Return [X, Y] of the center of cell containing provided text 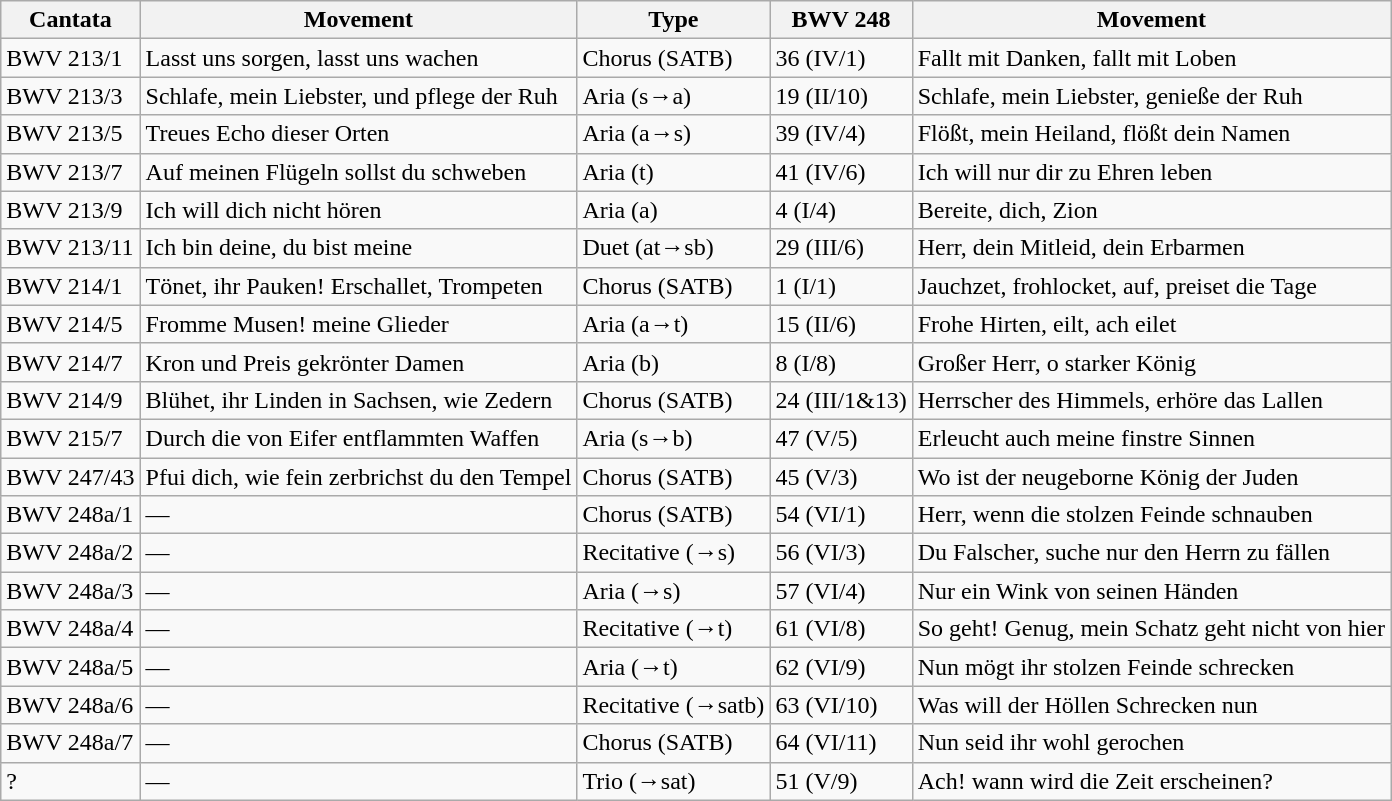
Pfui dich, wie fein zerbrichst du den Tempel [358, 477]
Bereite, dich, Zion [1151, 210]
BWV 248a/7 [70, 743]
Treues Echo dieser Orten [358, 134]
Type [674, 20]
BWV 213/9 [70, 210]
Schlafe, mein Liebster, genieße der Ruh [1151, 96]
Duet (at→sb) [674, 248]
Auf meinen Flügeln sollst du schweben [358, 172]
Kron und Preis gekrönter Damen [358, 362]
Jauchzet, frohlocket, auf, preiset die Tage [1151, 286]
41 (IV/6) [841, 172]
61 (VI/8) [841, 629]
Du Falscher, suche nur den Herrn zu fällen [1151, 553]
Nun seid ihr wohl gerochen [1151, 743]
4 (I/4) [841, 210]
45 (V/3) [841, 477]
BWV 214/9 [70, 400]
54 (VI/1) [841, 515]
BWV 214/5 [70, 324]
Großer Herr, o starker König [1151, 362]
BWV 214/7 [70, 362]
Aria (a→s) [674, 134]
Recitative (→satb) [674, 705]
BWV 213/5 [70, 134]
Durch die von Eifer entflammten Waffen [358, 438]
56 (VI/3) [841, 553]
Ich bin deine, du bist meine [358, 248]
Aria (→s) [674, 591]
Nun mögt ihr stolzen Feinde schrecken [1151, 667]
Was will der Höllen Schrecken nun [1151, 705]
Recitative (→s) [674, 553]
51 (V/9) [841, 781]
Nur ein Wink von seinen Händen [1151, 591]
19 (II/10) [841, 96]
Aria (→t) [674, 667]
Aria (s→a) [674, 96]
Flößt, mein Heiland, flößt dein Namen [1151, 134]
BWV 215/7 [70, 438]
63 (VI/10) [841, 705]
BWV 248a/6 [70, 705]
57 (VI/4) [841, 591]
Aria (a) [674, 210]
Aria (t) [674, 172]
Tönet, ihr Pauken! Erschallet, Trompeten [358, 286]
BWV 213/7 [70, 172]
Aria (s→b) [674, 438]
BWV 248a/3 [70, 591]
15 (II/6) [841, 324]
BWV 248 [841, 20]
BWV 248a/2 [70, 553]
Recitative (→t) [674, 629]
Blühet, ihr Linden in Sachsen, wie Zedern [358, 400]
BWV 213/3 [70, 96]
24 (III/1&13) [841, 400]
64 (VI/11) [841, 743]
? [70, 781]
Wo ist der neugeborne König der Juden [1151, 477]
Frohe Hirten, eilt, ach eilet [1151, 324]
Aria (a→t) [674, 324]
BWV 214/1 [70, 286]
Herrscher des Himmels, erhöre das Lallen [1151, 400]
Erleucht auch meine finstre Sinnen [1151, 438]
Cantata [70, 20]
BWV 248a/1 [70, 515]
Herr, dein Mitleid, dein Erbarmen [1151, 248]
Ach! wann wird die Zeit erscheinen? [1151, 781]
BWV 248a/4 [70, 629]
BWV 247/43 [70, 477]
Herr, wenn die stolzen Feinde schnauben [1151, 515]
Trio (→sat) [674, 781]
1 (I/1) [841, 286]
So geht! Genug, mein Schatz geht nicht von hier [1151, 629]
36 (IV/1) [841, 58]
BWV 213/1 [70, 58]
Aria (b) [674, 362]
Fromme Musen! meine Glieder [358, 324]
Lasst uns sorgen, lasst uns wachen [358, 58]
Ich will dich nicht hören [358, 210]
Fallt mit Danken, fallt mit Loben [1151, 58]
62 (VI/9) [841, 667]
8 (I/8) [841, 362]
BWV 213/11 [70, 248]
29 (III/6) [841, 248]
Ich will nur dir zu Ehren leben [1151, 172]
39 (IV/4) [841, 134]
47 (V/5) [841, 438]
BWV 248a/5 [70, 667]
Schlafe, mein Liebster, und pflege der Ruh [358, 96]
